Provide the (X, Y) coordinate of the cell's center where the given text is located.  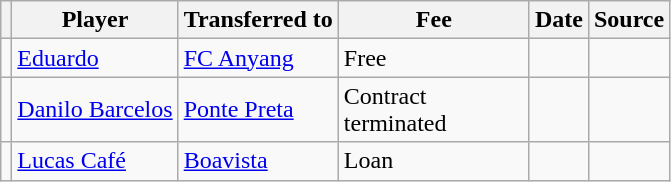
Fee (434, 20)
Eduardo (95, 58)
Boavista (258, 161)
Contract terminated (434, 110)
Player (95, 20)
Lucas Café (95, 161)
Ponte Preta (258, 110)
Danilo Barcelos (95, 110)
Date (558, 20)
Free (434, 58)
FC Anyang (258, 58)
Source (628, 20)
Transferred to (258, 20)
Loan (434, 161)
